Scan for the cell matching the given text and deliver its [x, y] coordinate at center. 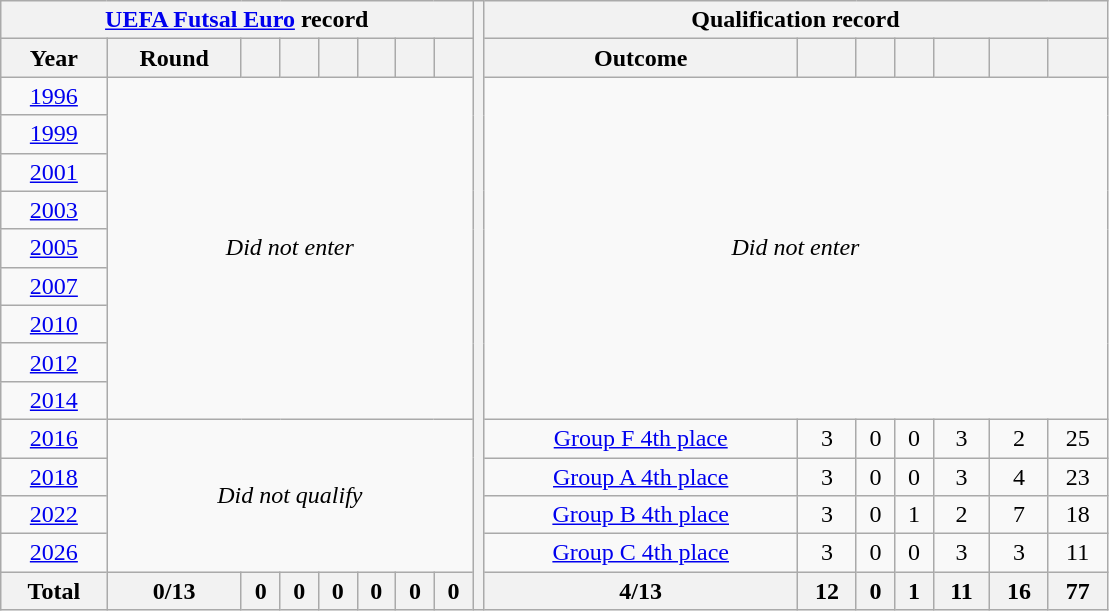
Qualification record [796, 20]
Year [54, 58]
2014 [54, 400]
2007 [54, 286]
2003 [54, 210]
Group B 4th place [641, 515]
Round [174, 58]
Group C 4th place [641, 553]
Outcome [641, 58]
2026 [54, 553]
1996 [54, 96]
2016 [54, 438]
77 [1078, 591]
18 [1078, 515]
4/13 [641, 591]
2022 [54, 515]
2010 [54, 324]
12 [828, 591]
7 [1020, 515]
2005 [54, 248]
Group A 4th place [641, 477]
Group F 4th place [641, 438]
UEFA Futsal Euro record [237, 20]
16 [1020, 591]
2012 [54, 362]
2018 [54, 477]
25 [1078, 438]
Did not qualify [290, 495]
1999 [54, 134]
4 [1020, 477]
Total [54, 591]
2001 [54, 172]
0/13 [174, 591]
23 [1078, 477]
